Output the (X, Y) coordinate of the center of the cell containing the given text.  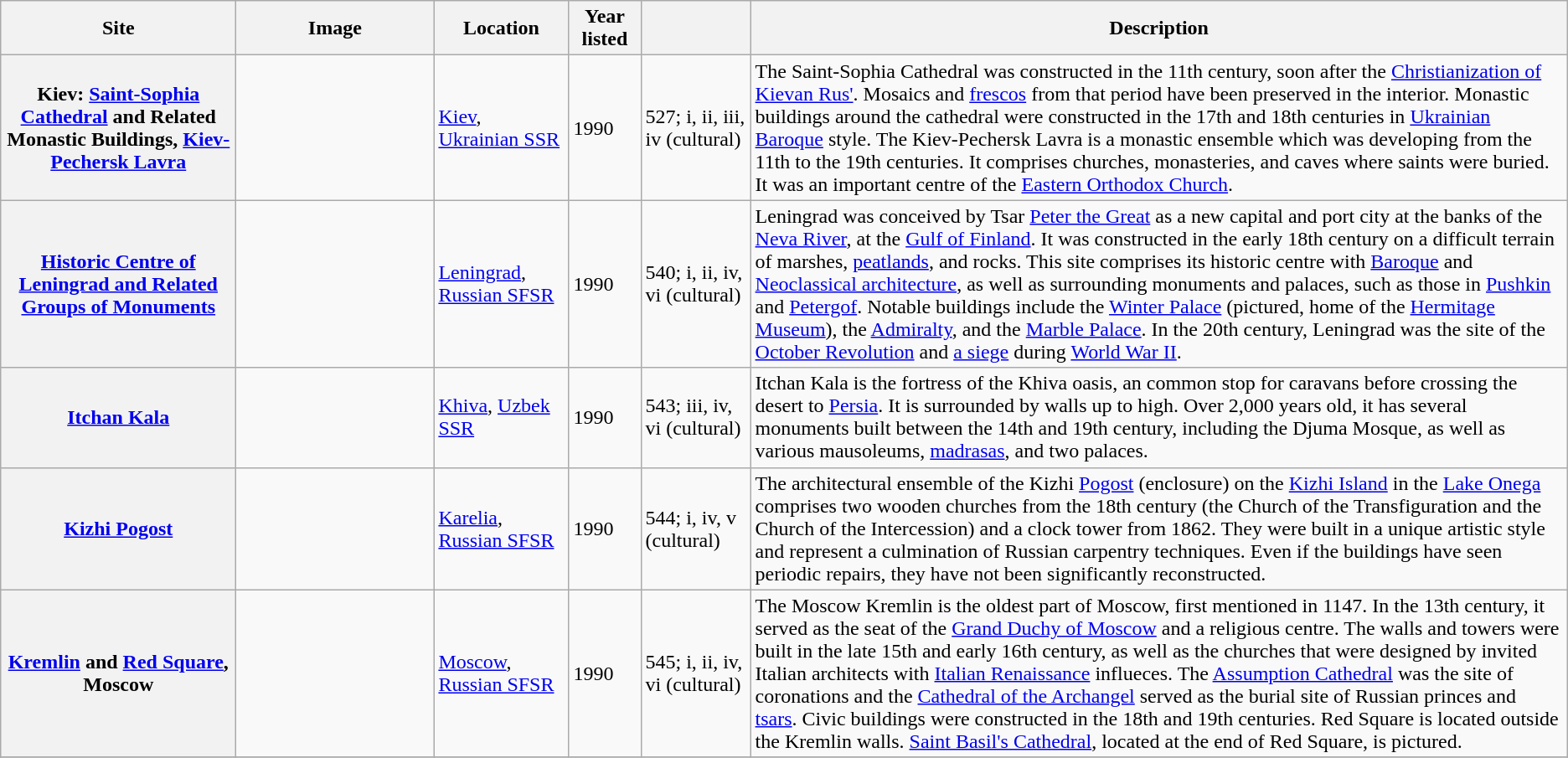
544; i, iv, v (cultural) (695, 529)
527; i, ii, iii, iv (cultural) (695, 127)
Karelia, Russian SFSR (501, 529)
Year listed (605, 28)
543; iii, iv, vi (cultural) (695, 417)
Leningrad, Russian SFSR (501, 284)
Moscow, Russian SFSR (501, 673)
Itchan Kala (119, 417)
Kizhi Pogost (119, 529)
Image (335, 28)
Kremlin and Red Square, Moscow (119, 673)
Historic Centre of Leningrad and Related Groups of Monuments (119, 284)
Location (501, 28)
Description (1159, 28)
Site (119, 28)
Khiva, Uzbek SSR (501, 417)
Kiev: Saint-Sophia Cathedral and Related Monastic Buildings, Kiev-Pechersk Lavra (119, 127)
540; i, ii, iv, vi (cultural) (695, 284)
545; i, ii, iv, vi (cultural) (695, 673)
Kiev, Ukrainian SSR (501, 127)
